Locate the cell with the specified text and output its (X, Y) center coordinate. 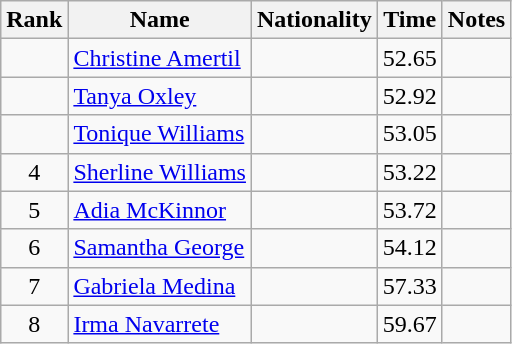
53.05 (410, 134)
7 (34, 286)
Sherline Williams (160, 172)
Samantha George (160, 248)
53.72 (410, 210)
Tonique Williams (160, 134)
57.33 (410, 286)
52.92 (410, 96)
Name (160, 20)
Nationality (314, 20)
52.65 (410, 58)
Gabriela Medina (160, 286)
54.12 (410, 248)
Irma Navarrete (160, 324)
Rank (34, 20)
Time (410, 20)
5 (34, 210)
Christine Amertil (160, 58)
4 (34, 172)
53.22 (410, 172)
Adia McKinnor (160, 210)
Tanya Oxley (160, 96)
8 (34, 324)
6 (34, 248)
59.67 (410, 324)
Notes (476, 20)
